Scan for the cell matching the given text and deliver its [X, Y] coordinate at center. 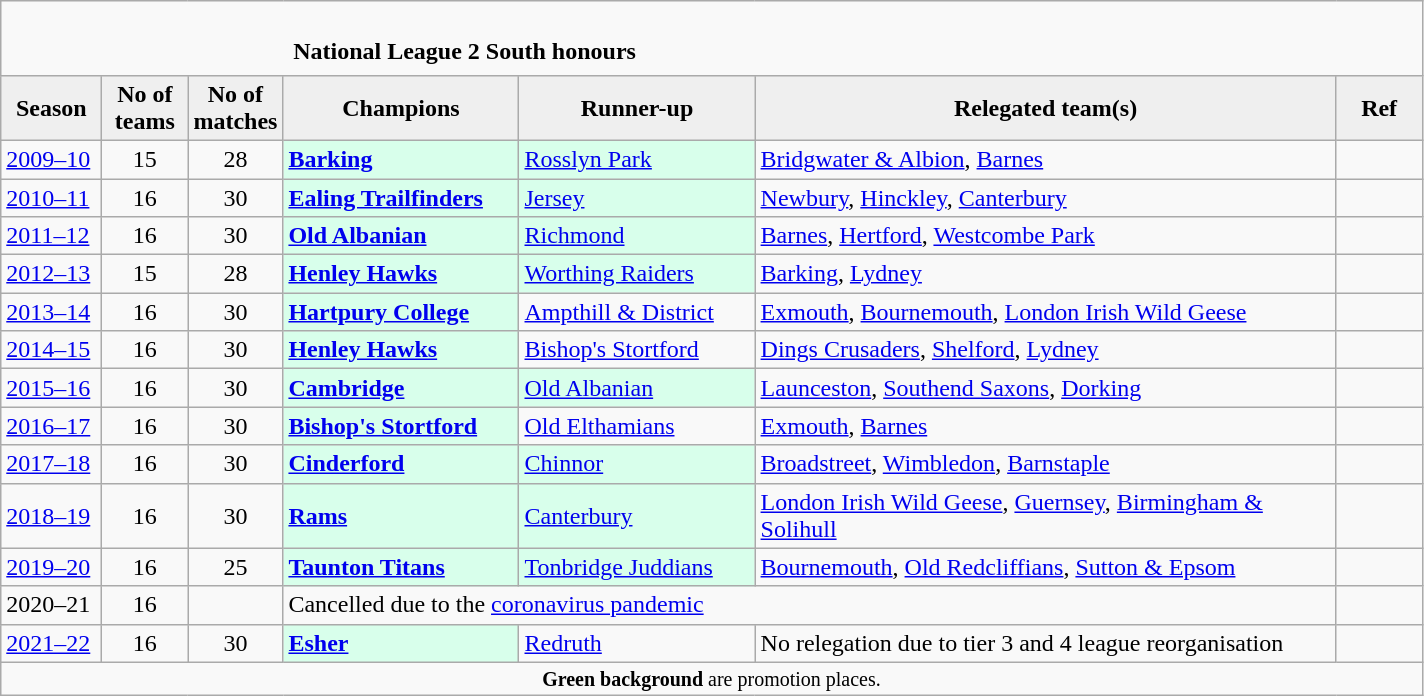
2011–12 [52, 236]
Bournemouth, Old Redcliffians, Sutton & Epsom [1046, 567]
Ampthill & District [637, 312]
2010–11 [52, 197]
Rosslyn Park [637, 159]
2009–10 [52, 159]
No of teams [145, 108]
Old Elthamians [637, 426]
Taunton Titans [401, 567]
2014–15 [52, 350]
Exmouth, Barnes [1046, 426]
Canterbury [637, 516]
Tonbridge Juddians [637, 567]
Exmouth, Bournemouth, London Irish Wild Geese [1046, 312]
Cancelled due to the coronavirus pandemic [810, 605]
2015–16 [52, 388]
Runner-up [637, 108]
Esher [401, 643]
Chinnor [637, 464]
Jersey [637, 197]
London Irish Wild Geese, Guernsey, Birmingham & Solihull [1046, 516]
Broadstreet, Wimbledon, Barnstaple [1046, 464]
2021–22 [52, 643]
Barking, Lydney [1046, 274]
Newbury, Hinckley, Canterbury [1046, 197]
Worthing Raiders [637, 274]
Redruth [637, 643]
Relegated team(s) [1046, 108]
No of matches [236, 108]
2013–14 [52, 312]
Launceston, Southend Saxons, Dorking [1046, 388]
Barking [401, 159]
Season [52, 108]
2019–20 [52, 567]
Cinderford [401, 464]
2012–13 [52, 274]
No relegation due to tier 3 and 4 league reorganisation [1046, 643]
Champions [401, 108]
Richmond [637, 236]
Hartpury College [401, 312]
Rams [401, 516]
Dings Crusaders, Shelford, Lydney [1046, 350]
Cambridge [401, 388]
Ref [1379, 108]
Barnes, Hertford, Westcombe Park [1046, 236]
25 [236, 567]
2016–17 [52, 426]
Green background are promotion places. [712, 678]
2020–21 [52, 605]
Ealing Trailfinders [401, 197]
2018–19 [52, 516]
2017–18 [52, 464]
Bridgwater & Albion, Barnes [1046, 159]
